Locate the cell with the specified text and output its (x, y) center coordinate. 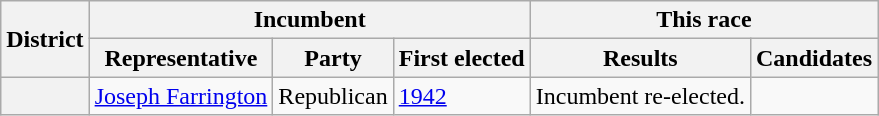
District (45, 39)
Joseph Farrington (181, 96)
Republican (333, 96)
Incumbent re-elected. (640, 96)
This race (704, 20)
Party (333, 58)
Incumbent (310, 20)
Candidates (814, 58)
Representative (181, 58)
1942 (462, 96)
First elected (462, 58)
Results (640, 58)
